Find where the given text appears and provide that cell's center as (X, Y) coordinate. 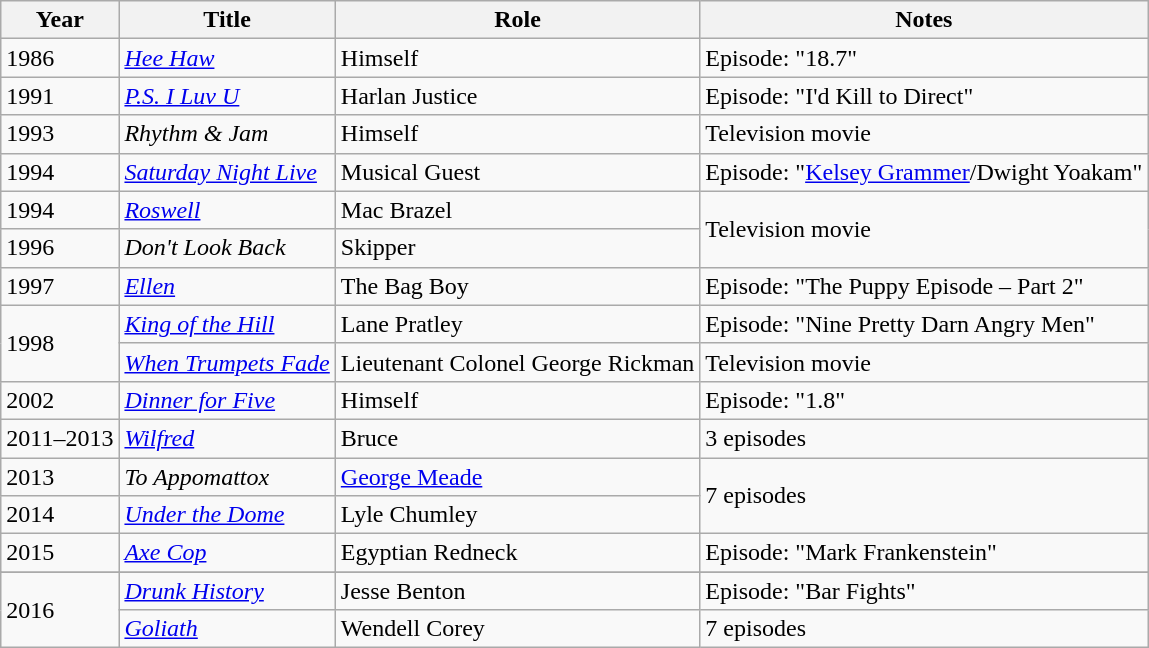
Drunk History (227, 591)
When Trumpets Fade (227, 362)
Wendell Corey (518, 629)
2015 (60, 553)
Year (60, 20)
Notes (924, 20)
2016 (60, 610)
Skipper (518, 248)
Lane Pratley (518, 324)
Mac Brazel (518, 210)
2013 (60, 477)
To Appomattox (227, 477)
Saturday Night Live (227, 172)
Episode: "1.8" (924, 400)
Under the Dome (227, 515)
1998 (60, 343)
3 episodes (924, 438)
Jesse Benton (518, 591)
Ellen (227, 286)
Episode: "Bar Fights" (924, 591)
Episode: "Kelsey Grammer/Dwight Yoakam" (924, 172)
1997 (60, 286)
King of the Hill (227, 324)
Lieutenant Colonel George Rickman (518, 362)
Bruce (518, 438)
Goliath (227, 629)
Hee Haw (227, 58)
Lyle Chumley (518, 515)
Episode: "Nine Pretty Darn Angry Men" (924, 324)
Episode: "I'd Kill to Direct" (924, 96)
Dinner for Five (227, 400)
Title (227, 20)
Musical Guest (518, 172)
Rhythm & Jam (227, 134)
Don't Look Back (227, 248)
2014 (60, 515)
Axe Cop (227, 553)
The Bag Boy (518, 286)
Role (518, 20)
Roswell (227, 210)
George Meade (518, 477)
Egyptian Redneck (518, 553)
2002 (60, 400)
Harlan Justice (518, 96)
Episode: "The Puppy Episode – Part 2" (924, 286)
1986 (60, 58)
1996 (60, 248)
1991 (60, 96)
Episode: "18.7" (924, 58)
2011–2013 (60, 438)
Episode: "Mark Frankenstein" (924, 553)
P.S. I Luv U (227, 96)
Wilfred (227, 438)
1993 (60, 134)
